Capture the cell that displays the provided text and extract its [x, y] central coordinate. 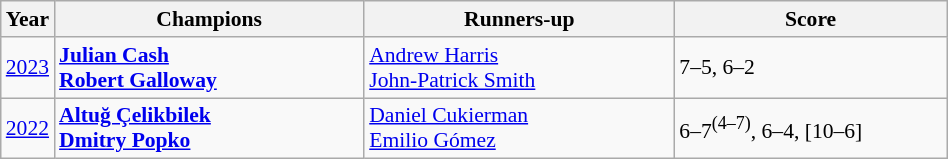
7–5, 6–2 [810, 68]
Year [28, 19]
Runners-up [519, 19]
2023 [28, 68]
2022 [28, 128]
Julian Cash Robert Galloway [209, 68]
Score [810, 19]
Altuğ Çelikbilek Dmitry Popko [209, 128]
Daniel Cukierman Emilio Gómez [519, 128]
Champions [209, 19]
Andrew Harris John-Patrick Smith [519, 68]
6–7(4–7), 6–4, [10–6] [810, 128]
